Find where the given text appears and provide that cell's center as [X, Y] coordinate. 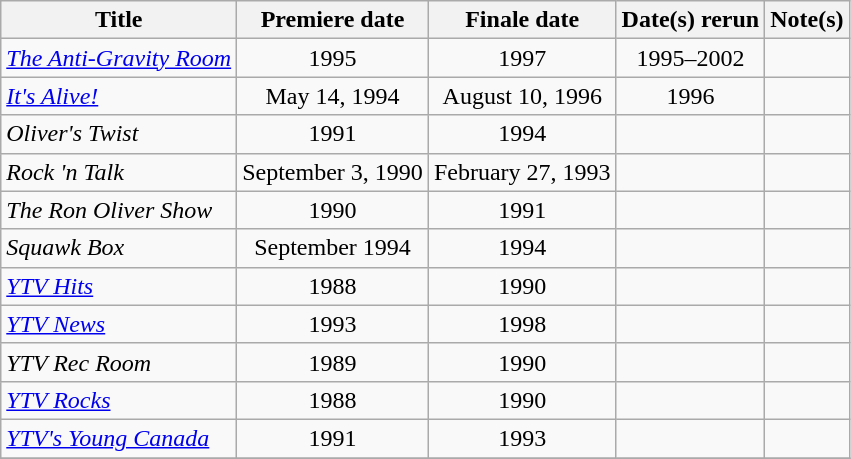
YTV Rec Room [119, 362]
Oliver's Twist [119, 134]
1997 [522, 58]
May 14, 1994 [333, 96]
August 10, 1996 [522, 96]
1995 [333, 58]
1998 [522, 324]
1996 [690, 96]
YTV Hits [119, 286]
Squawk Box [119, 248]
YTV's Young Canada [119, 438]
1995–2002 [690, 58]
1989 [333, 362]
Title [119, 20]
September 3, 1990 [333, 172]
September 1994 [333, 248]
Premiere date [333, 20]
YTV Rocks [119, 400]
The Anti-Gravity Room [119, 58]
YTV News [119, 324]
The Ron Oliver Show [119, 210]
February 27, 1993 [522, 172]
Date(s) rerun [690, 20]
Note(s) [807, 20]
Rock 'n Talk [119, 172]
Finale date [522, 20]
It's Alive! [119, 96]
